Return (x, y) of the center of cell containing provided text 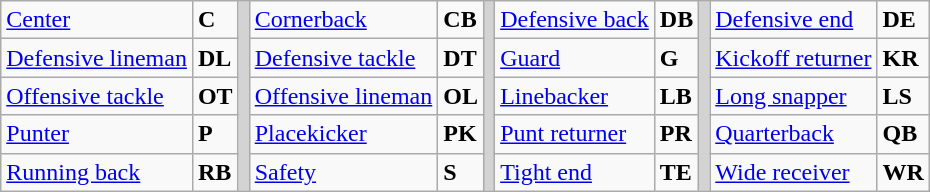
Defensive back (575, 20)
WR (903, 172)
OT (215, 96)
OL (461, 96)
Defensive tackle (344, 58)
Punt returner (575, 134)
Placekicker (344, 134)
Defensive end (794, 20)
Center (97, 20)
PR (676, 134)
C (215, 20)
Linebacker (575, 96)
TE (676, 172)
DB (676, 20)
Defensive lineman (97, 58)
PK (461, 134)
S (461, 172)
Safety (344, 172)
KR (903, 58)
Running back (97, 172)
Punter (97, 134)
Long snapper (794, 96)
QB (903, 134)
Offensive lineman (344, 96)
Guard (575, 58)
Wide receiver (794, 172)
Cornerback (344, 20)
DE (903, 20)
Offensive tackle (97, 96)
LB (676, 96)
RB (215, 172)
DT (461, 58)
LS (903, 96)
Tight end (575, 172)
Kickoff returner (794, 58)
G (676, 58)
Quarterback (794, 134)
P (215, 134)
DL (215, 58)
CB (461, 20)
